Scan for the cell matching the given text and deliver its (X, Y) coordinate at center. 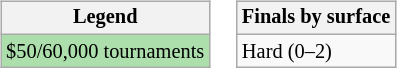
Finals by surface (316, 18)
Hard (0–2) (316, 51)
Legend (105, 18)
$50/60,000 tournaments (105, 51)
